Scan for the cell matching the given text and deliver its [X, Y] coordinate at center. 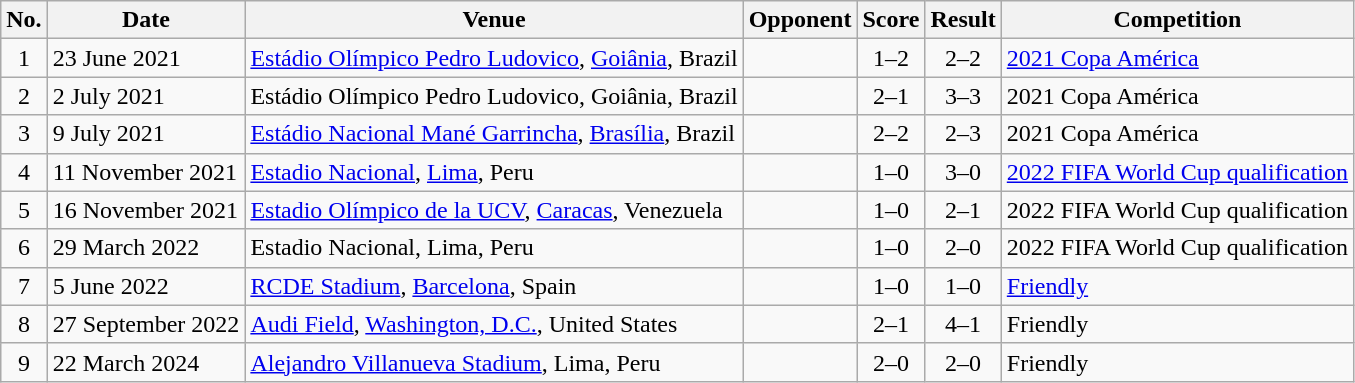
3–3 [963, 96]
RCDE Stadium, Barcelona, Spain [494, 286]
3–0 [963, 172]
7 [24, 286]
9 [24, 362]
Audi Field, Washington, D.C., United States [494, 324]
11 November 2021 [146, 172]
Score [891, 20]
9 July 2021 [146, 134]
Estádio Nacional Mané Garrincha, Brasília, Brazil [494, 134]
2 [24, 96]
22 March 2024 [146, 362]
5 June 2022 [146, 286]
1–2 [891, 58]
Alejandro Villanueva Stadium, Lima, Peru [494, 362]
Opponent [800, 20]
8 [24, 324]
Estadio Olímpico de la UCV, Caracas, Venezuela [494, 210]
2 July 2021 [146, 96]
6 [24, 248]
Date [146, 20]
1 [24, 58]
4–1 [963, 324]
3 [24, 134]
27 September 2022 [146, 324]
4 [24, 172]
Venue [494, 20]
16 November 2021 [146, 210]
2–3 [963, 134]
Competition [1177, 20]
5 [24, 210]
No. [24, 20]
Result [963, 20]
23 June 2021 [146, 58]
29 March 2022 [146, 248]
